For the text-containing cell, return its midpoint in [x, y] coordinate format. 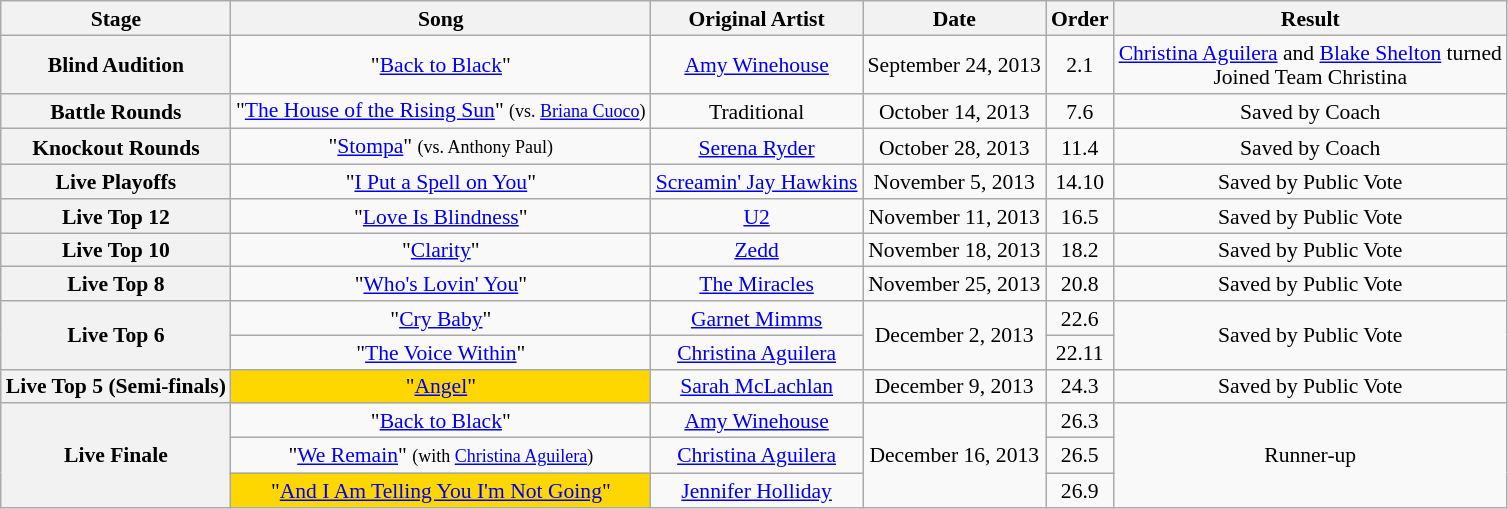
Live Top 8 [116, 284]
"Who's Lovin' You" [441, 284]
"We Remain" (with Christina Aguilera) [441, 456]
"I Put a Spell on You" [441, 182]
Live Top 12 [116, 216]
"And I Am Telling You I'm Not Going" [441, 490]
Zedd [757, 250]
Live Top 10 [116, 250]
U2 [757, 216]
December 9, 2013 [954, 386]
September 24, 2013 [954, 64]
26.5 [1080, 456]
22.11 [1080, 352]
Order [1080, 18]
20.8 [1080, 284]
Live Playoffs [116, 182]
Knockout Rounds [116, 147]
"Angel" [441, 386]
Original Artist [757, 18]
November 11, 2013 [954, 216]
7.6 [1080, 111]
November 25, 2013 [954, 284]
24.3 [1080, 386]
Traditional [757, 111]
26.9 [1080, 490]
November 18, 2013 [954, 250]
16.5 [1080, 216]
Live Top 6 [116, 335]
Christina Aguilera and Blake Shelton turnedJoined Team Christina [1310, 64]
26.3 [1080, 421]
Garnet Mimms [757, 318]
"The House of the Rising Sun" (vs. Briana Cuoco) [441, 111]
Sarah McLachlan [757, 386]
October 28, 2013 [954, 147]
18.2 [1080, 250]
14.10 [1080, 182]
Result [1310, 18]
"Clarity" [441, 250]
Serena Ryder [757, 147]
Stage [116, 18]
11.4 [1080, 147]
"The Voice Within" [441, 352]
Battle Rounds [116, 111]
Live Finale [116, 456]
Live Top 5 (Semi-finals) [116, 386]
December 16, 2013 [954, 456]
December 2, 2013 [954, 335]
The Miracles [757, 284]
2.1 [1080, 64]
22.6 [1080, 318]
Song [441, 18]
Blind Audition [116, 64]
November 5, 2013 [954, 182]
"Love Is Blindness" [441, 216]
October 14, 2013 [954, 111]
"Stompa" (vs. Anthony Paul) [441, 147]
Screamin' Jay Hawkins [757, 182]
Runner-up [1310, 456]
Jennifer Holliday [757, 490]
Date [954, 18]
"Cry Baby" [441, 318]
